From the cell containing the given text, extract its center point as (X, Y) coordinate. 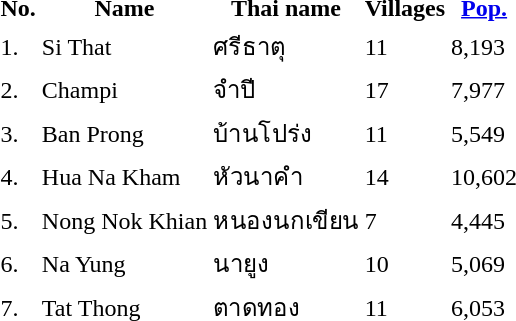
7 (404, 220)
จำปี (286, 90)
Na Yung (124, 264)
17 (404, 90)
Hua Na Kham (124, 176)
หัวนาคำ (286, 176)
Nong Nok Khian (124, 220)
Ban Prong (124, 133)
บ้านโปร่ง (286, 133)
Champi (124, 90)
Si That (124, 46)
14 (404, 176)
ศรีธาตุ (286, 46)
หนองนกเขียน (286, 220)
10 (404, 264)
นายูง (286, 264)
